Return (x, y) of the center of cell containing provided text 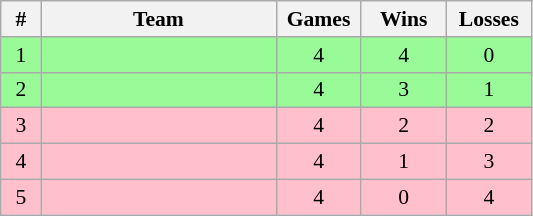
Team (158, 19)
Losses (488, 19)
Games (318, 19)
5 (21, 197)
# (21, 19)
Wins (404, 19)
